Return (X, Y) of the center of cell containing provided text 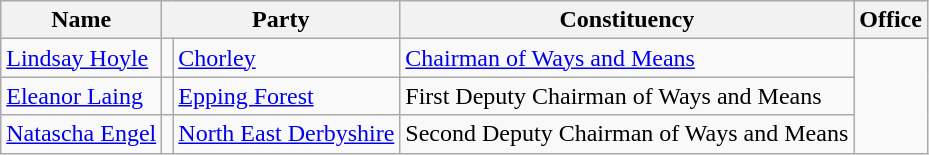
Natascha Engel (82, 134)
Chairman of Ways and Means (627, 58)
Office (891, 20)
Party (281, 20)
Second Deputy Chairman of Ways and Means (627, 134)
Constituency (627, 20)
North East Derbyshire (286, 134)
Lindsay Hoyle (82, 58)
Chorley (286, 58)
First Deputy Chairman of Ways and Means (627, 96)
Eleanor Laing (82, 96)
Epping Forest (286, 96)
Name (82, 20)
